For the text-containing cell, return its midpoint in (X, Y) coordinate format. 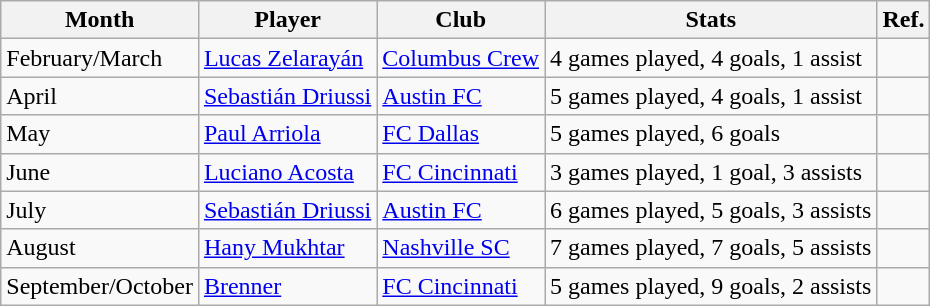
August (100, 248)
3 games played, 1 goal, 3 assists (711, 172)
Nashville SC (461, 248)
February/March (100, 58)
Player (287, 20)
5 games played, 9 goals, 2 assists (711, 286)
September/October (100, 286)
Hany Mukhtar (287, 248)
Ref. (904, 20)
April (100, 96)
Stats (711, 20)
Paul Arriola (287, 134)
July (100, 210)
FC Dallas (461, 134)
5 games played, 4 goals, 1 assist (711, 96)
Month (100, 20)
Columbus Crew (461, 58)
May (100, 134)
Club (461, 20)
Lucas Zelarayán (287, 58)
4 games played, 4 goals, 1 assist (711, 58)
7 games played, 7 goals, 5 assists (711, 248)
5 games played, 6 goals (711, 134)
June (100, 172)
6 games played, 5 goals, 3 assists (711, 210)
Luciano Acosta (287, 172)
Brenner (287, 286)
